Detect which cell encompasses the target text, then output its [X, Y] center coordinate. 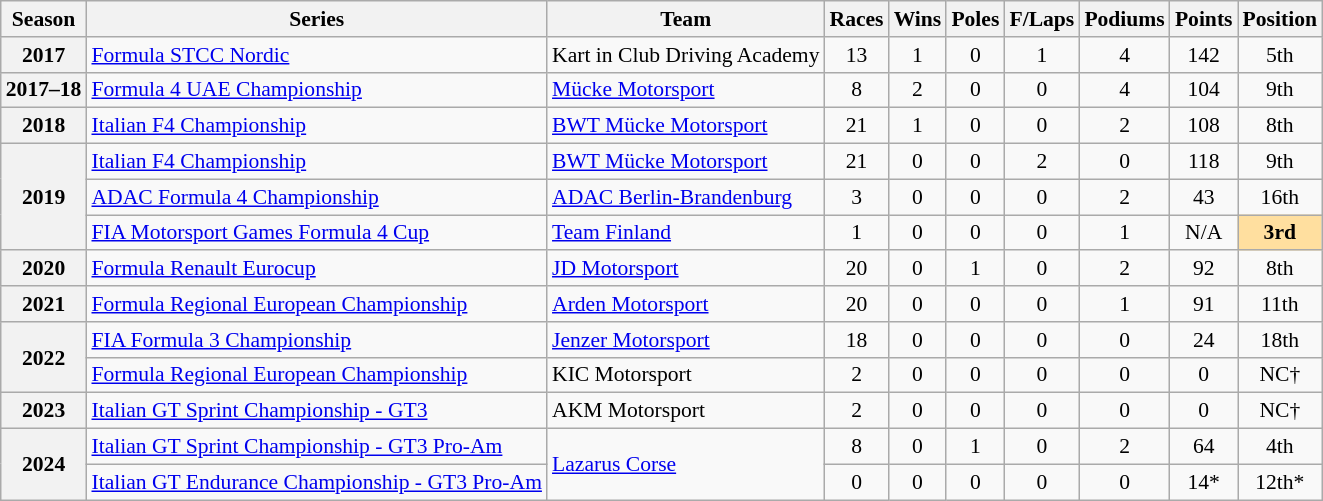
Position [1280, 19]
Formula STCC Nordic [316, 55]
Kart in Club Driving Academy [686, 55]
Jenzer Motorsport [686, 340]
Wins [918, 19]
16th [1280, 197]
Italian GT Sprint Championship - GT3 Pro-Am [316, 447]
Season [44, 19]
2024 [44, 464]
2018 [44, 126]
24 [1204, 340]
5th [1280, 55]
14* [1204, 482]
ADAC Formula 4 Championship [316, 197]
118 [1204, 162]
92 [1204, 269]
AKM Motorsport [686, 411]
4th [1280, 447]
2020 [44, 269]
104 [1204, 90]
Formula Renault Eurocup [316, 269]
3 [857, 197]
Team [686, 19]
Podiums [1124, 19]
Points [1204, 19]
2019 [44, 198]
Races [857, 19]
Series [316, 19]
13 [857, 55]
Lazarus Corse [686, 464]
91 [1204, 304]
N/A [1204, 233]
18th [1280, 340]
2023 [44, 411]
Italian GT Sprint Championship - GT3 [316, 411]
142 [1204, 55]
F/Laps [1042, 19]
Team Finland [686, 233]
64 [1204, 447]
Arden Motorsport [686, 304]
11th [1280, 304]
2022 [44, 358]
Mücke Motorsport [686, 90]
3rd [1280, 233]
JD Motorsport [686, 269]
FIA Motorsport Games Formula 4 Cup [316, 233]
2017–18 [44, 90]
Formula 4 UAE Championship [316, 90]
2021 [44, 304]
ADAC Berlin-Brandenburg [686, 197]
KIC Motorsport [686, 375]
12th* [1280, 482]
Poles [975, 19]
FIA Formula 3 Championship [316, 340]
18 [857, 340]
Italian GT Endurance Championship - GT3 Pro-Am [316, 482]
108 [1204, 126]
43 [1204, 197]
2017 [44, 55]
